Output the [X, Y] coordinate of the center of the cell containing the given text.  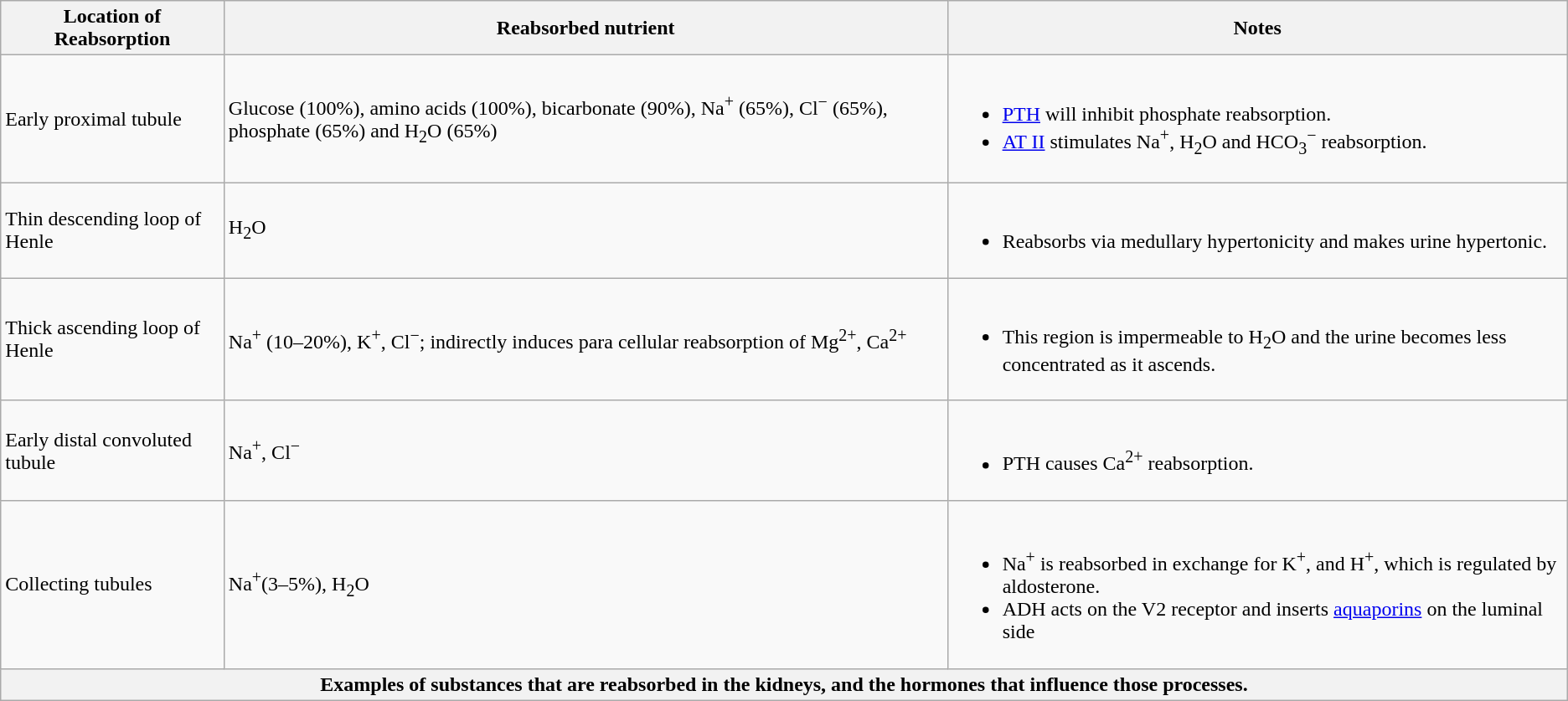
Examples of substances that are reabsorbed in the kidneys, and the hormones that influence those processes. [784, 684]
Collecting tubules [112, 585]
This region is impermeable to H2O and the urine becomes less concentrated as it ascends. [1257, 339]
Notes [1257, 28]
Early proximal tubule [112, 119]
Early distal convoluted tubule [112, 451]
Location of Reabsorption [112, 28]
H2O [585, 231]
Na+, Cl− [585, 451]
PTH causes Ca2+ reabsorption. [1257, 451]
Na+(3–5%), H2O [585, 585]
PTH will inhibit phosphate reabsorption.AT II stimulates Na+, H2O and HCO3− reabsorption. [1257, 119]
Na+ (10–20%), K+, Cl−; indirectly induces para cellular reabsorption of Mg2+, Ca2+ [585, 339]
Thin descending loop of Henle [112, 231]
Thick ascending loop of Henle [112, 339]
Reabsorbs via medullary hypertonicity and makes urine hypertonic. [1257, 231]
Reabsorbed nutrient [585, 28]
Glucose (100%), amino acids (100%), bicarbonate (90%), Na+ (65%), Cl− (65%), phosphate (65%) and H2O (65%) [585, 119]
